Scan for the cell matching the given text and deliver its (x, y) coordinate at center. 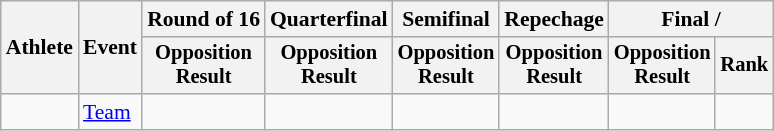
Team (110, 112)
Repechage (554, 19)
Athlete (40, 48)
Event (110, 48)
Rank (744, 66)
Semifinal (446, 19)
Round of 16 (204, 19)
Final / (691, 19)
Quarterfinal (329, 19)
